Find where the given text appears and provide that cell's center as (X, Y) coordinate. 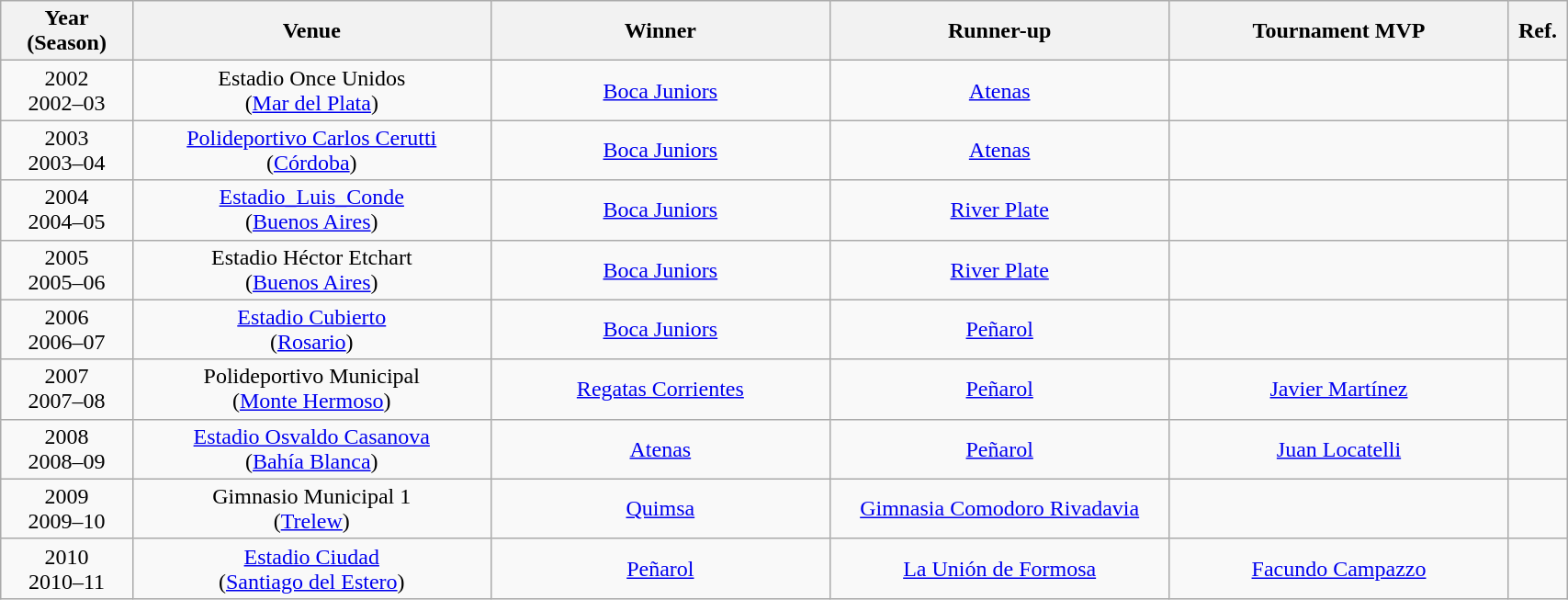
Polideportivo Municipal(Monte Hermoso) (311, 390)
20102010–11 (67, 568)
20042004–05 (67, 209)
Gimnasio Municipal 1(Trelew) (311, 509)
Ref. (1538, 31)
Estadio Ciudad(Santiago del Estero) (311, 568)
Juan Locatelli (1339, 448)
Estadio Héctor Etchart(Buenos Aires) (311, 270)
Javier Martínez (1339, 390)
Estadio_Luis_Conde(Buenos Aires) (311, 209)
Regatas Corrientes (660, 390)
Gimnasia Comodoro Rivadavia (999, 509)
Polideportivo Carlos Cerutti(Córdoba) (311, 151)
20052005–06 (67, 270)
20092009–10 (67, 509)
Venue (311, 31)
Year (Season) (67, 31)
20062006–07 (67, 329)
Tournament MVP (1339, 31)
20082008–09 (67, 448)
Winner (660, 31)
Estadio Osvaldo Casanova (Bahía Blanca) (311, 448)
Facundo Campazzo (1339, 568)
Quimsa (660, 509)
20022002–03 (67, 90)
20032003–04 (67, 151)
Estadio Cubierto(Rosario) (311, 329)
20072007–08 (67, 390)
La Unión de Formosa (999, 568)
Runner-up (999, 31)
Estadio Once Unidos(Mar del Plata) (311, 90)
